Pinpoint the cell where the given text exists, returning its [X, Y] midpoint coordinate. 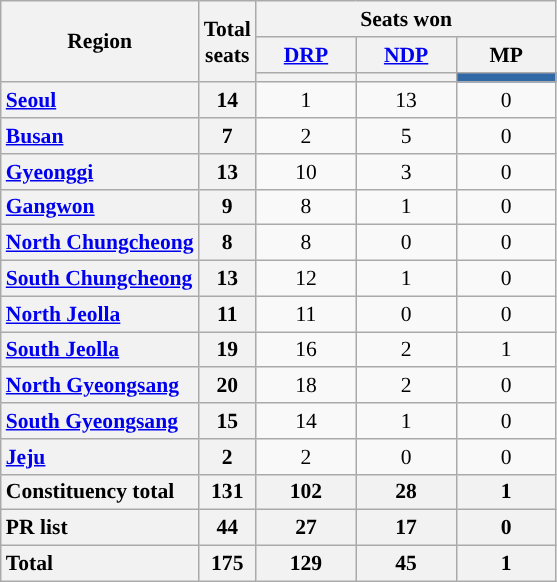
MP [506, 55]
27 [306, 528]
28 [406, 492]
16 [306, 350]
Region [100, 42]
20 [228, 386]
North Jeolla [100, 314]
Jeju [100, 457]
5 [406, 136]
NDP [406, 55]
3 [406, 172]
Gangwon [100, 207]
175 [228, 564]
15 [228, 421]
Busan [100, 136]
10 [306, 172]
9 [228, 207]
North Chungcheong [100, 243]
Totalseats [228, 42]
12 [306, 279]
19 [228, 350]
102 [306, 492]
Gyeonggi [100, 172]
7 [228, 136]
44 [228, 528]
18 [306, 386]
131 [228, 492]
PR list [100, 528]
South Jeolla [100, 350]
DRP [306, 55]
South Chungcheong [100, 279]
Total [100, 564]
Constituency total [100, 492]
45 [406, 564]
129 [306, 564]
Seoul [100, 101]
North Gyeongsang [100, 386]
17 [406, 528]
South Gyeongsang [100, 421]
Seats won [406, 19]
